Scan for the cell matching the given text and deliver its [X, Y] coordinate at center. 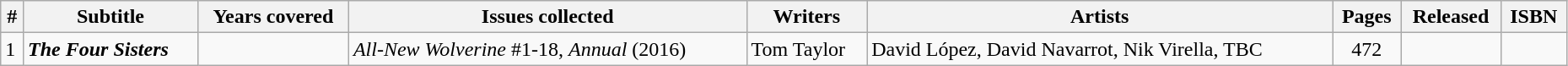
ISBN [1533, 17]
1 [12, 49]
Pages [1366, 17]
David López, David Navarrot, Nik Virella, TBC [1100, 49]
Artists [1100, 17]
Years covered [273, 17]
# [12, 17]
Released [1451, 17]
472 [1366, 49]
Tom Taylor [806, 49]
All-New Wolverine #1-18, Annual (2016) [547, 49]
Subtitle [111, 17]
Writers [806, 17]
Issues collected [547, 17]
The Four Sisters [111, 49]
